Output the [x, y] coordinate of the center of the cell containing the given text.  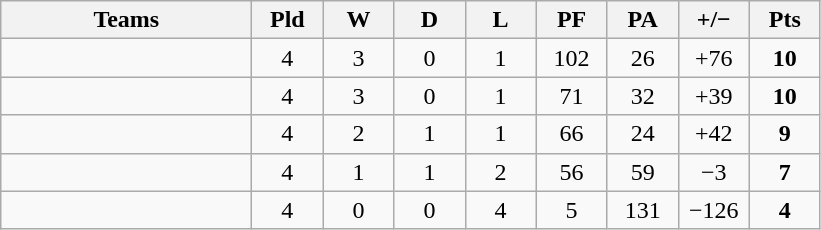
Teams [126, 20]
+42 [714, 134]
+76 [714, 58]
26 [642, 58]
Pld [288, 20]
+/− [714, 20]
−3 [714, 172]
W [358, 20]
59 [642, 172]
5 [572, 210]
71 [572, 96]
32 [642, 96]
66 [572, 134]
131 [642, 210]
−126 [714, 210]
7 [784, 172]
+39 [714, 96]
Pts [784, 20]
9 [784, 134]
PF [572, 20]
24 [642, 134]
102 [572, 58]
56 [572, 172]
D [430, 20]
PA [642, 20]
L [500, 20]
